Scan for the cell matching the given text and deliver its (X, Y) coordinate at center. 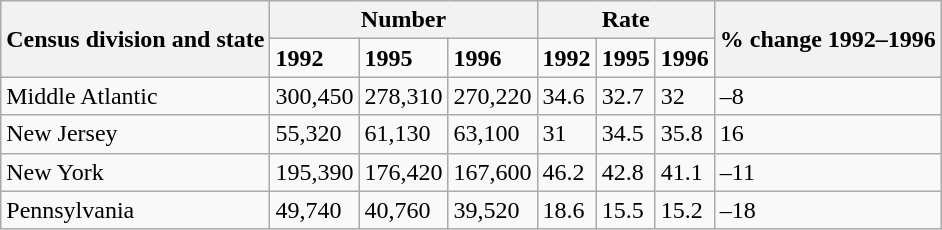
New York (136, 172)
40,760 (404, 210)
34.5 (626, 134)
15.2 (684, 210)
32 (684, 96)
55,320 (314, 134)
35.8 (684, 134)
61,130 (404, 134)
Middle Atlantic (136, 96)
41.1 (684, 172)
–11 (828, 172)
–18 (828, 210)
49,740 (314, 210)
195,390 (314, 172)
32.7 (626, 96)
300,450 (314, 96)
278,310 (404, 96)
34.6 (566, 96)
270,220 (492, 96)
63,100 (492, 134)
Pennsylvania (136, 210)
–8 (828, 96)
New Jersey (136, 134)
176,420 (404, 172)
39,520 (492, 210)
31 (566, 134)
16 (828, 134)
Rate (626, 20)
46.2 (566, 172)
% change 1992–1996 (828, 39)
Census division and state (136, 39)
18.6 (566, 210)
42.8 (626, 172)
15.5 (626, 210)
167,600 (492, 172)
Number (404, 20)
